Scan for the cell matching the given text and deliver its (X, Y) coordinate at center. 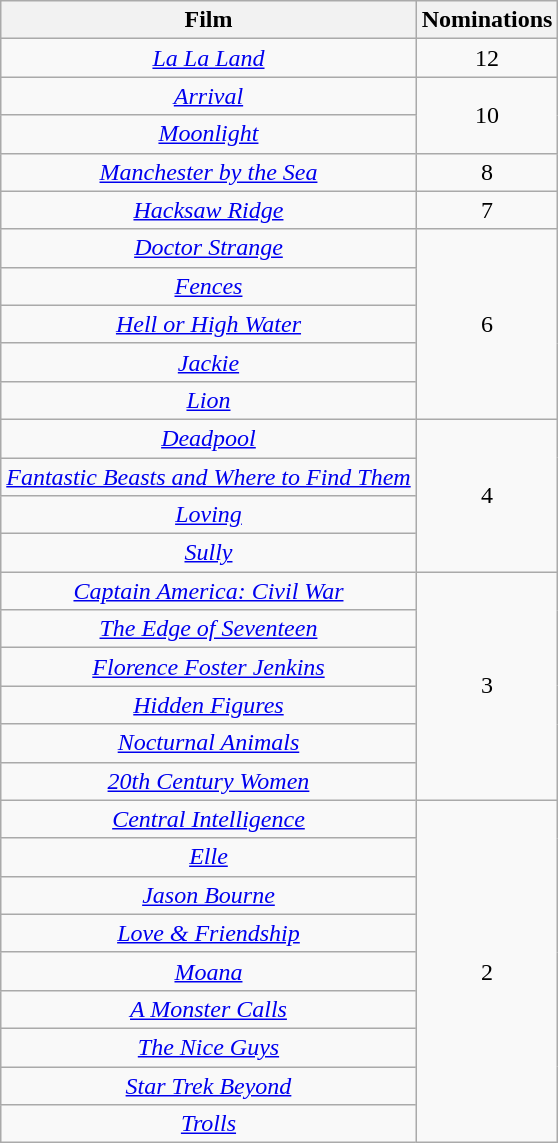
Star Trek Beyond (208, 1085)
Fantastic Beasts and Where to Find Them (208, 477)
Nocturnal Animals (208, 743)
La La Land (208, 58)
Doctor Strange (208, 248)
The Nice Guys (208, 1047)
Love & Friendship (208, 933)
Elle (208, 857)
Hidden Figures (208, 705)
Captain America: Civil War (208, 591)
3 (487, 686)
Fences (208, 286)
Arrival (208, 96)
Sully (208, 553)
4 (487, 495)
Nominations (487, 20)
Hell or High Water (208, 324)
Florence Foster Jenkins (208, 667)
A Monster Calls (208, 1009)
2 (487, 972)
Jason Bourne (208, 895)
Lion (208, 400)
7 (487, 210)
12 (487, 58)
Central Intelligence (208, 819)
20th Century Women (208, 781)
Moana (208, 971)
Deadpool (208, 438)
Loving (208, 515)
Trolls (208, 1124)
Film (208, 20)
The Edge of Seventeen (208, 629)
Moonlight (208, 134)
6 (487, 324)
8 (487, 172)
Manchester by the Sea (208, 172)
Jackie (208, 362)
10 (487, 115)
Hacksaw Ridge (208, 210)
